Search for the cell housing the specified text and yield its (X, Y) center coordinate. 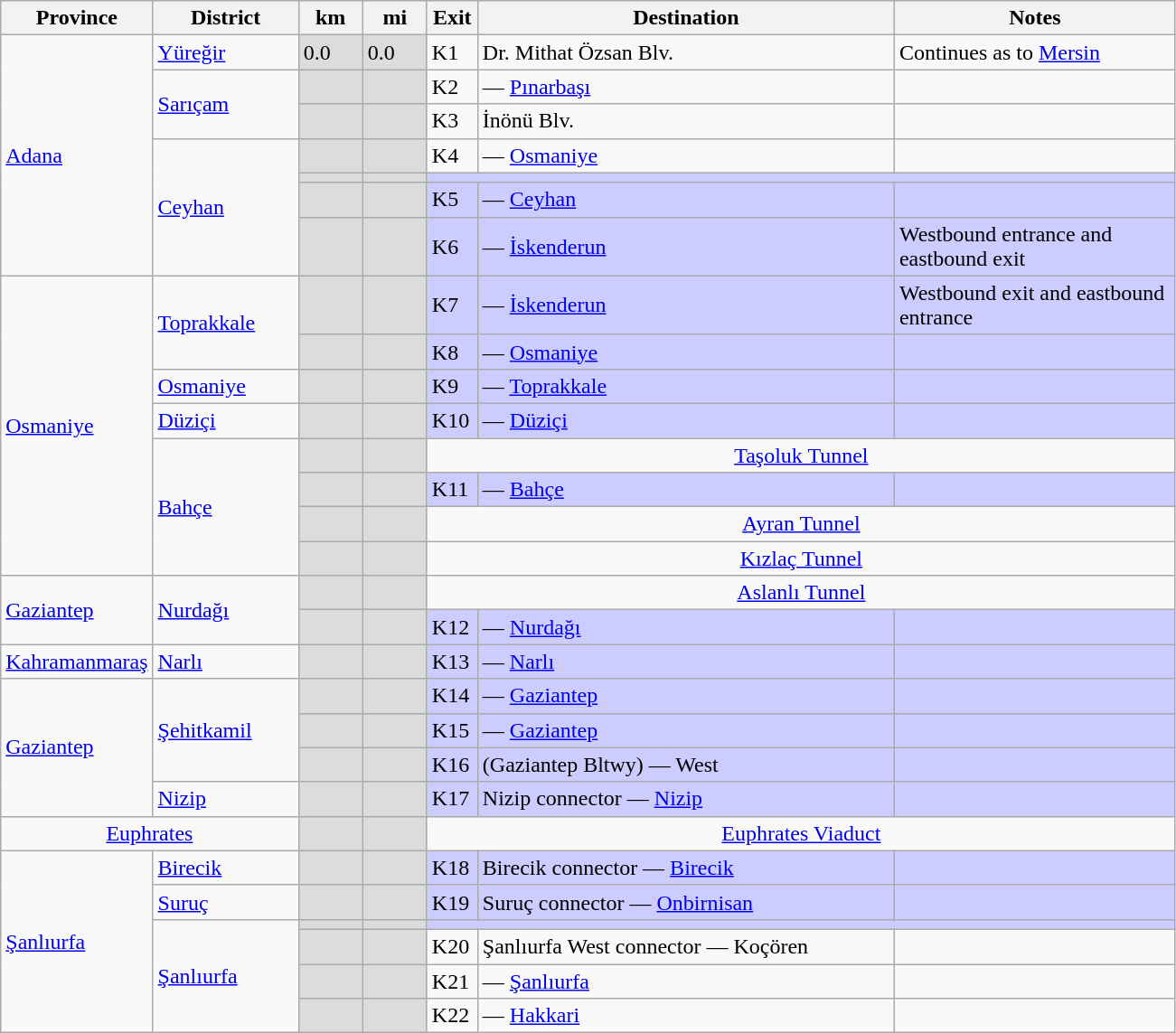
Taşoluk Tunnel (801, 455)
K15 (452, 730)
Birecik connector — Birecik (685, 868)
— Narlı (685, 662)
Euphrates Viaduct (801, 833)
K3 (452, 121)
Kahramanmaraş (77, 662)
K12 (452, 627)
Adana (77, 155)
K11 (452, 490)
— Ceyhan (685, 200)
Destination (685, 18)
— Hakkari (685, 1016)
Suruç connector — Onbirnisan (685, 902)
K10 (452, 420)
K17 (452, 799)
Continues as to Mersin (1034, 52)
K16 (452, 765)
K18 (452, 868)
K4 (452, 155)
Kızlaç Tunnel (801, 559)
Yüreğir (226, 52)
Toprakkale (226, 322)
— Düziçi (685, 420)
Notes (1034, 18)
K7 (452, 305)
İnönü Blv. (685, 121)
Suruç (226, 902)
— Nurdağı (685, 627)
K14 (452, 696)
Nizip connector — Nizip (685, 799)
K6 (452, 246)
Nizip (226, 799)
km (331, 18)
— Bahçe (685, 490)
K19 (452, 902)
Province (77, 18)
Euphrates (150, 833)
Exit (452, 18)
mi (394, 18)
Düziçi (226, 420)
Westbound exit and eastbound entrance (1034, 305)
(Gaziantep Bltwy) — West (685, 765)
K8 (452, 352)
Dr. Mithat Özsan Blv. (685, 52)
District (226, 18)
Ayran Tunnel (801, 524)
— Şanlıurfa (685, 981)
Nurdağı (226, 610)
Bahçe (226, 506)
K13 (452, 662)
K22 (452, 1016)
Şanlıurfa West connector — Koçören (685, 946)
Ceyhan (226, 207)
Sarıçam (226, 104)
K1 (452, 52)
K5 (452, 200)
Şehitkamil (226, 730)
— Pınarbaşı (685, 87)
Birecik (226, 868)
— Toprakkale (685, 386)
K2 (452, 87)
K20 (452, 946)
Westbound entrance and eastbound exit (1034, 246)
Aslanlı Tunnel (801, 593)
K21 (452, 981)
Narlı (226, 662)
K9 (452, 386)
